Output the (x, y) coordinate of the center of the cell containing the given text.  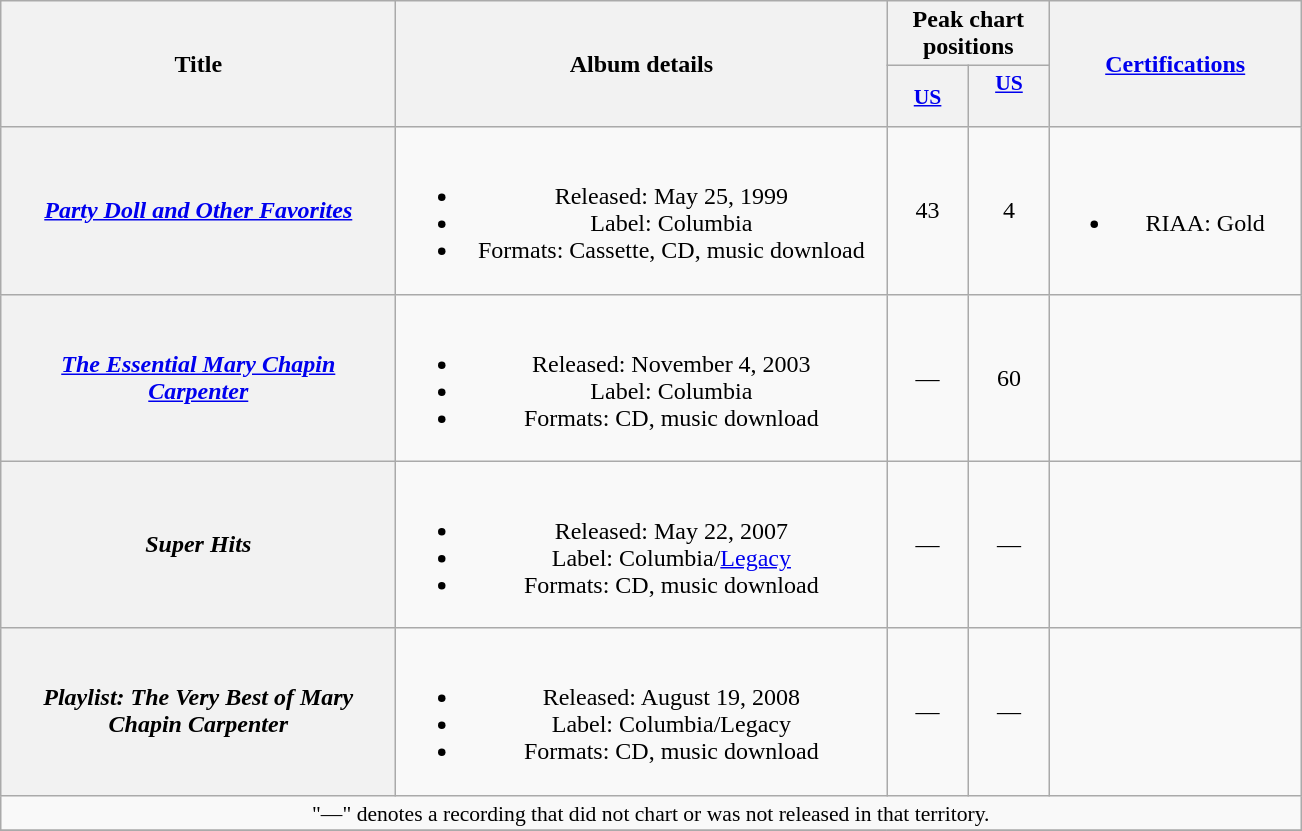
4 (1008, 210)
The Essential Mary ChapinCarpenter (198, 378)
"—" denotes a recording that did not chart or was not released in that territory. (651, 813)
43 (928, 210)
Album details (642, 64)
Released: August 19, 2008Label: Columbia/LegacyFormats: CD, music download (642, 712)
60 (1008, 378)
Super Hits (198, 544)
RIAA: Gold (1176, 210)
Released: November 4, 2003Label: ColumbiaFormats: CD, music download (642, 378)
Certifications (1176, 64)
Peak chartpositions (968, 34)
Released: May 25, 1999Label: ColumbiaFormats: Cassette, CD, music download (642, 210)
Released: May 22, 2007Label: Columbia/LegacyFormats: CD, music download (642, 544)
Party Doll and Other Favorites (198, 210)
Title (198, 64)
Playlist: The Very Best of MaryChapin Carpenter (198, 712)
